Identify which cell holds the provided text, then report its (x, y) central coordinate. 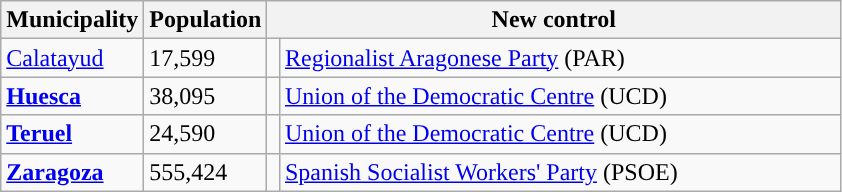
Regionalist Aragonese Party (PAR) (560, 58)
Spanish Socialist Workers' Party (PSOE) (560, 172)
555,424 (206, 172)
Population (206, 20)
17,599 (206, 58)
24,590 (206, 134)
38,095 (206, 96)
New control (554, 20)
Municipality (72, 20)
Huesca (72, 96)
Calatayud (72, 58)
Zaragoza (72, 172)
Teruel (72, 134)
